Return (x, y) of the center of cell containing provided text 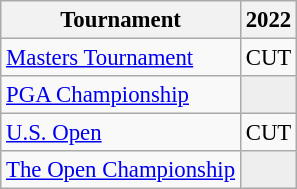
Masters Tournament (121, 58)
The Open Championship (121, 170)
U.S. Open (121, 133)
2022 (268, 20)
PGA Championship (121, 95)
Tournament (121, 20)
